Return (x, y) of the center of cell containing provided text 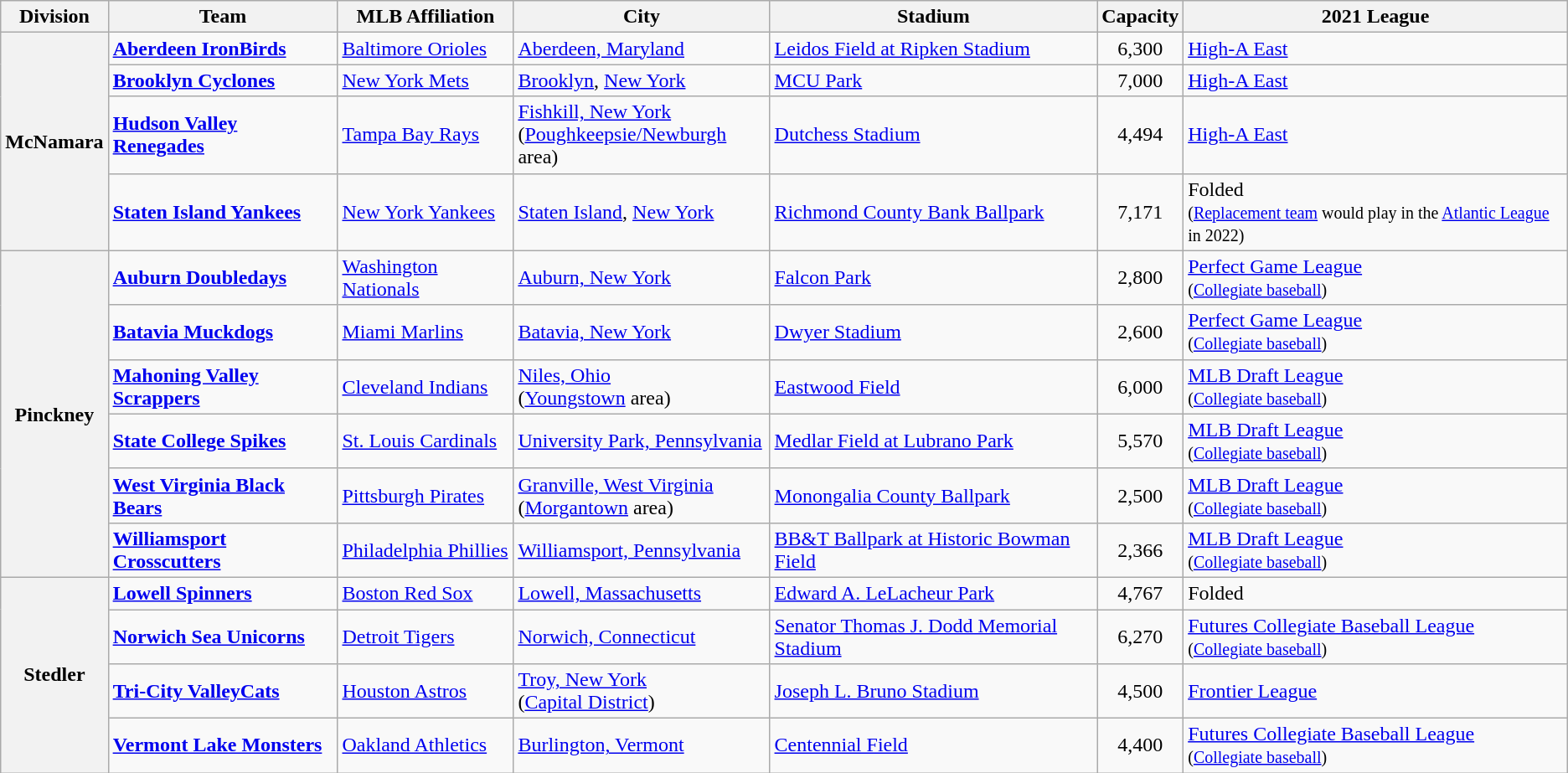
4,400 (1141, 745)
Aberdeen IronBirds (223, 49)
Hudson Valley Renegades (223, 135)
Medlar Field at Lubrano Park (933, 441)
4,494 (1141, 135)
Mahoning Valley Scrappers (223, 387)
Staten Island, New York (642, 212)
Williamsport Crosscutters (223, 549)
McNamara (54, 142)
Richmond County Bank Ballpark (933, 212)
Williamsport, Pennsylvania (642, 549)
Division (54, 17)
Granville, West Virginia(Morgantown area) (642, 496)
Fishkill, New York(Poughkeepsie/Newburgh area) (642, 135)
Cleveland Indians (426, 387)
6,300 (1141, 49)
Norwich, Connecticut (642, 636)
Oakland Athletics (426, 745)
New York Mets (426, 80)
Stedler (54, 675)
Leidos Field at Ripken Stadium (933, 49)
Brooklyn, New York (642, 80)
City (642, 17)
Burlington, Vermont (642, 745)
Lowell Spinners (223, 593)
Batavia, New York (642, 332)
Folded (Replacement team would play in the Atlantic League in 2022) (1375, 212)
Pittsburgh Pirates (426, 496)
Boston Red Sox (426, 593)
Philadelphia Phillies (426, 549)
BB&T Ballpark at Historic Bowman Field (933, 549)
Batavia Muckdogs (223, 332)
Pinckney (54, 414)
6,270 (1141, 636)
Troy, New York(Capital District) (642, 692)
2,500 (1141, 496)
Staten Island Yankees (223, 212)
Auburn, New York (642, 278)
Vermont Lake Monsters (223, 745)
Edward A. LeLacheur Park (933, 593)
MLB Affiliation (426, 17)
State College Spikes (223, 441)
Lowell, Massachusetts (642, 593)
West Virginia Black Bears (223, 496)
4,500 (1141, 692)
Tri-City ValleyCats (223, 692)
Frontier League (1375, 692)
6,000 (1141, 387)
Norwich Sea Unicorns (223, 636)
University Park, Pennsylvania (642, 441)
Capacity (1141, 17)
Washington Nationals (426, 278)
Monongalia County Ballpark (933, 496)
Folded (1375, 593)
St. Louis Cardinals (426, 441)
7,171 (1141, 212)
Miami Marlins (426, 332)
5,570 (1141, 441)
Houston Astros (426, 692)
Dutchess Stadium (933, 135)
Baltimore Orioles (426, 49)
7,000 (1141, 80)
Falcon Park (933, 278)
New York Yankees (426, 212)
Niles, Ohio(Youngstown area) (642, 387)
Tampa Bay Rays (426, 135)
Aberdeen, Maryland (642, 49)
Centennial Field (933, 745)
MCU Park (933, 80)
Joseph L. Bruno Stadium (933, 692)
Senator Thomas J. Dodd Memorial Stadium (933, 636)
4,767 (1141, 593)
Eastwood Field (933, 387)
2021 League (1375, 17)
2,600 (1141, 332)
Detroit Tigers (426, 636)
Stadium (933, 17)
Dwyer Stadium (933, 332)
Brooklyn Cyclones (223, 80)
Team (223, 17)
Auburn Doubledays (223, 278)
2,366 (1141, 549)
2,800 (1141, 278)
